Return (X, Y) of the center of cell containing provided text 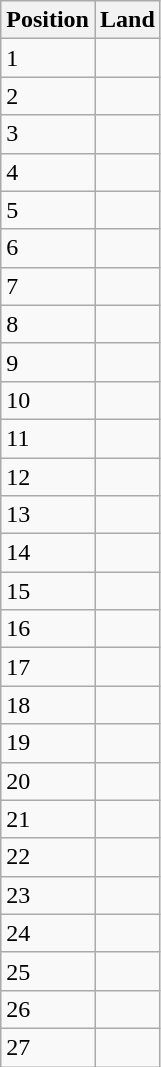
Position (48, 20)
14 (48, 553)
8 (48, 324)
23 (48, 895)
19 (48, 743)
24 (48, 933)
20 (48, 781)
2 (48, 96)
26 (48, 1009)
12 (48, 477)
18 (48, 705)
5 (48, 210)
9 (48, 362)
21 (48, 819)
3 (48, 134)
10 (48, 400)
17 (48, 667)
Land (127, 20)
25 (48, 971)
13 (48, 515)
27 (48, 1047)
15 (48, 591)
6 (48, 248)
7 (48, 286)
4 (48, 172)
11 (48, 438)
1 (48, 58)
22 (48, 857)
16 (48, 629)
